For the text-containing cell, return its midpoint in (x, y) coordinate format. 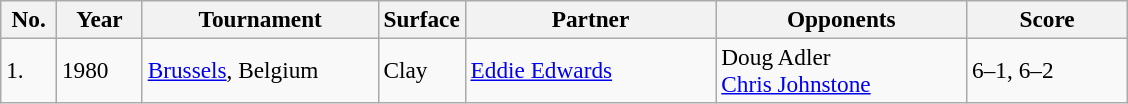
1980 (100, 70)
Eddie Edwards (590, 70)
Score (1048, 19)
Opponents (842, 19)
Partner (590, 19)
Surface (422, 19)
Doug Adler Chris Johnstone (842, 70)
Tournament (260, 19)
Year (100, 19)
6–1, 6–2 (1048, 70)
No. (29, 19)
Clay (422, 70)
1. (29, 70)
Brussels, Belgium (260, 70)
